Extract the (X, Y) coordinate from the center of the cell holding the provided text.  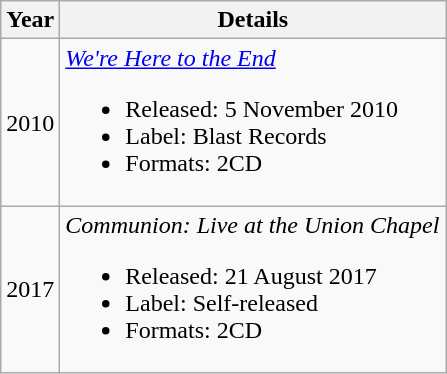
Details (253, 20)
We're Here to the EndReleased: 5 November 2010Label: Blast RecordsFormats: 2CD (253, 122)
2017 (30, 290)
Year (30, 20)
2010 (30, 122)
Communion: Live at the Union ChapelReleased: 21 August 2017Label: Self-releasedFormats: 2CD (253, 290)
